Locate the cell with the specified text and output its [x, y] center coordinate. 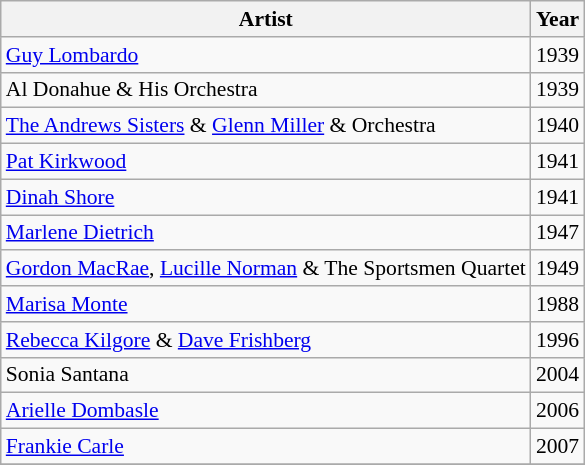
Arielle Dombasle [266, 411]
1940 [558, 126]
Artist [266, 19]
Dinah Shore [266, 197]
Pat Kirkwood [266, 162]
Al Donahue & His Orchestra [266, 90]
The Andrews Sisters & Glenn Miller & Orchestra [266, 126]
1949 [558, 269]
Rebecca Kilgore & Dave Frishberg [266, 340]
Frankie Carle [266, 447]
Gordon MacRae, Lucille Norman & The Sportsmen Quartet [266, 269]
2006 [558, 411]
2007 [558, 447]
Guy Lombardo [266, 55]
Year [558, 19]
Sonia Santana [266, 375]
2004 [558, 375]
1988 [558, 304]
Marlene Dietrich [266, 233]
1947 [558, 233]
1996 [558, 340]
Marisa Monte [266, 304]
